Find where the given text appears and provide that cell's center as [x, y] coordinate. 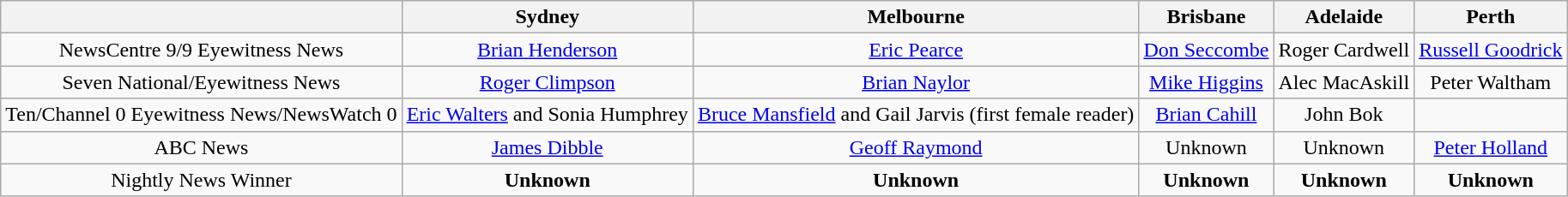
Roger Climpson [548, 82]
Adelaide [1344, 17]
James Dibble [548, 147]
Melbourne [916, 17]
Sydney [548, 17]
NewsCentre 9/9 Eyewitness News [201, 50]
Brian Cahill [1207, 115]
Brisbane [1207, 17]
Perth [1491, 17]
Alec MacAskill [1344, 82]
Don Seccombe [1207, 50]
Roger Cardwell [1344, 50]
Mike Higgins [1207, 82]
Seven National/Eyewitness News [201, 82]
Eric Pearce [916, 50]
Nightly News Winner [201, 180]
Geoff Raymond [916, 147]
Brian Henderson [548, 50]
Brian Naylor [916, 82]
Bruce Mansfield and Gail Jarvis (first female reader) [916, 115]
Peter Holland [1491, 147]
ABC News [201, 147]
John Bok [1344, 115]
Russell Goodrick [1491, 50]
Ten/Channel 0 Eyewitness News/NewsWatch 0 [201, 115]
Peter Waltham [1491, 82]
Eric Walters and Sonia Humphrey [548, 115]
